Detect which cell encompasses the target text, then output its [X, Y] center coordinate. 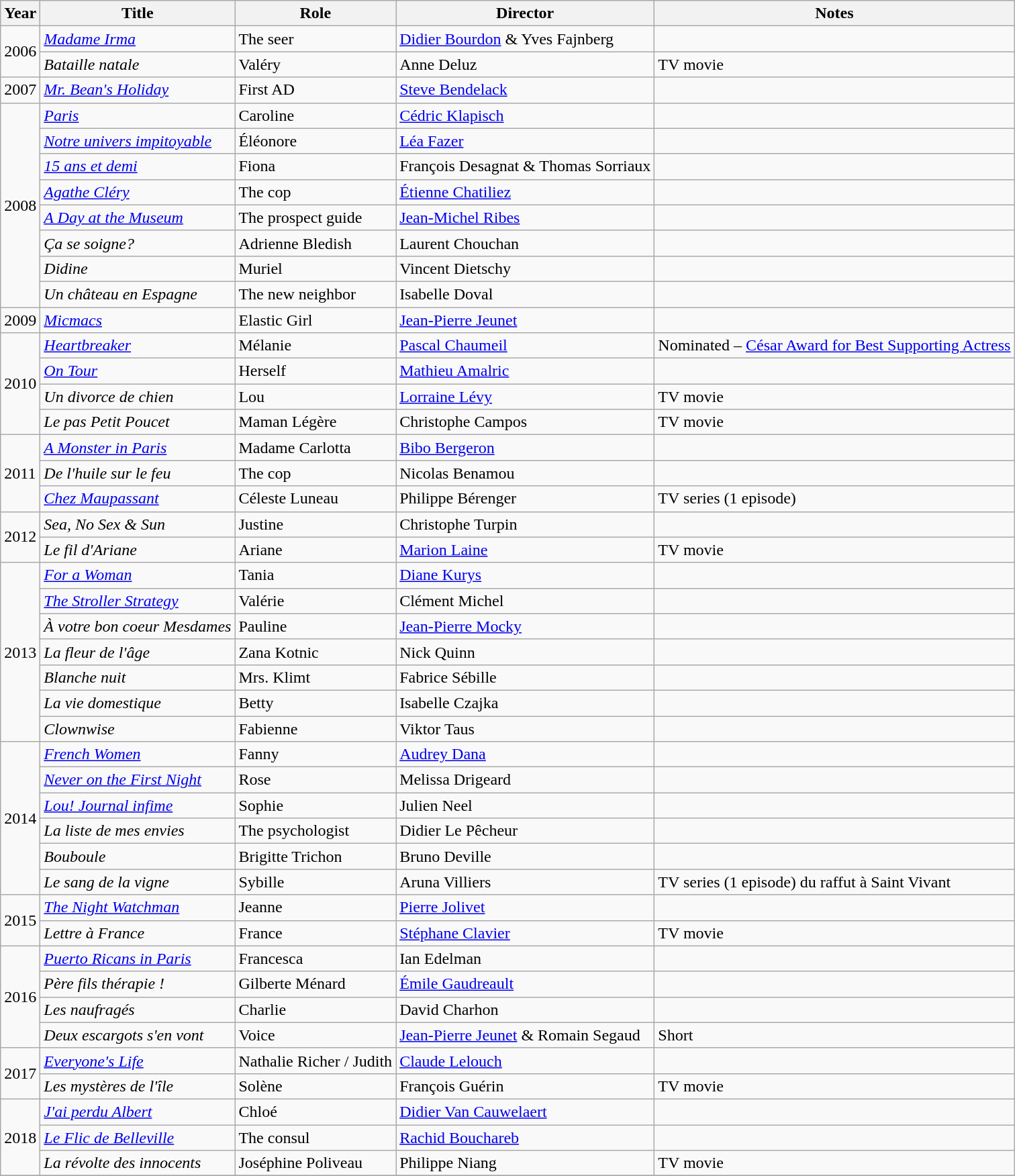
Deux escargots s'en vont [138, 1035]
Le fil d'Ariane [138, 550]
Everyone's Life [138, 1061]
Maman Légère [316, 422]
Nicolas Benamou [525, 473]
Étienne Chatiliez [525, 192]
Mathieu Amalric [525, 371]
Le pas Petit Poucet [138, 422]
Audrey Dana [525, 754]
2007 [20, 90]
Zana Kotnic [316, 652]
2012 [20, 537]
Tania [316, 575]
Le Flic de Belleville [138, 1138]
Year [20, 13]
Philippe Niang [525, 1163]
2008 [20, 205]
Director [525, 13]
À votre bon coeur Mesdames [138, 626]
Éléonore [316, 141]
For a Woman [138, 575]
The consul [316, 1138]
Bruno Deville [525, 856]
Role [316, 13]
De l'huile sur le feu [138, 473]
Chez Maupassant [138, 499]
Nick Quinn [525, 652]
Melissa Drigeard [525, 780]
Sophie [316, 805]
2010 [20, 384]
Marion Laine [525, 550]
Didine [138, 268]
2018 [20, 1137]
Jeanne [316, 908]
Un divorce de chien [138, 397]
Justine [316, 524]
Didier Van Cauwelaert [525, 1112]
Brigitte Trichon [316, 856]
Isabelle Doval [525, 294]
Caroline [316, 115]
Chloé [316, 1112]
Mrs. Klimt [316, 677]
Clownwise [138, 728]
Didier Le Pêcheur [525, 831]
First AD [316, 90]
Madame Irma [138, 39]
Un château en Espagne [138, 294]
Ça se soigne? [138, 243]
Pierre Jolivet [525, 908]
The prospect guide [316, 217]
Valérie [316, 601]
Vincent Dietschy [525, 268]
Aruna Villiers [525, 882]
Bibo Bergeron [525, 448]
Fabienne [316, 728]
The psychologist [316, 831]
Jean-Pierre Jeunet & Romain Segaud [525, 1035]
2014 [20, 818]
Charlie [316, 1010]
Ariane [316, 550]
15 ans et demi [138, 166]
Christophe Campos [525, 422]
La révolte des innocents [138, 1163]
France [316, 933]
Lou! Journal infime [138, 805]
Francesca [316, 959]
Paris [138, 115]
The Stroller Strategy [138, 601]
Steve Bendelack [525, 90]
Sea, No Sex & Sun [138, 524]
Ian Edelman [525, 959]
Joséphine Poliveau [316, 1163]
Stéphane Clavier [525, 933]
2016 [20, 997]
Pascal Chaumeil [525, 346]
Fanny [316, 754]
François Guérin [525, 1086]
Nominated – César Award for Best Supporting Actress [834, 346]
Blanche nuit [138, 677]
La fleur de l'âge [138, 652]
Lou [316, 397]
Diane Kurys [525, 575]
Agathe Cléry [138, 192]
Sybille [316, 882]
Short [834, 1035]
TV series (1 episode) du raffut à Saint Vivant [834, 882]
TV series (1 episode) [834, 499]
La liste de mes envies [138, 831]
Léa Fazer [525, 141]
Solène [316, 1086]
Notes [834, 13]
The seer [316, 39]
Jean-Pierre Mocky [525, 626]
Cédric Klapisch [525, 115]
Mélanie [316, 346]
François Desagnat & Thomas Sorriaux [525, 166]
Micmacs [138, 320]
Le sang de la vigne [138, 882]
Rose [316, 780]
Gilberte Ménard [316, 984]
A Monster in Paris [138, 448]
Valéry [316, 64]
Puerto Ricans in Paris [138, 959]
Voice [316, 1035]
2009 [20, 320]
A Day at the Museum [138, 217]
La vie domestique [138, 703]
Émile Gaudreault [525, 984]
Céleste Luneau [316, 499]
David Charhon [525, 1010]
Fabrice Sébille [525, 677]
Notre univers impitoyable [138, 141]
Christophe Turpin [525, 524]
Never on the First Night [138, 780]
French Women [138, 754]
On Tour [138, 371]
Claude Lelouch [525, 1061]
2017 [20, 1073]
Rachid Bouchareb [525, 1138]
Père fils thérapie ! [138, 984]
Les mystères de l'île [138, 1086]
2013 [20, 652]
Isabelle Czajka [525, 703]
Jean-Michel Ribes [525, 217]
Madame Carlotta [316, 448]
Elastic Girl [316, 320]
Herself [316, 371]
Nathalie Richer / Judith [316, 1061]
J'ai perdu Albert [138, 1112]
Philippe Bérenger [525, 499]
Clément Michel [525, 601]
Muriel [316, 268]
Pauline [316, 626]
Mr. Bean's Holiday [138, 90]
2006 [20, 52]
Didier Bourdon & Yves Fajnberg [525, 39]
Lettre à France [138, 933]
Lorraine Lévy [525, 397]
2015 [20, 920]
Heartbreaker [138, 346]
Bouboule [138, 856]
Viktor Taus [525, 728]
Adrienne Bledish [316, 243]
2011 [20, 473]
Jean-Pierre Jeunet [525, 320]
Anne Deluz [525, 64]
The new neighbor [316, 294]
Title [138, 13]
The Night Watchman [138, 908]
Fiona [316, 166]
Les naufragés [138, 1010]
Bataille natale [138, 64]
Julien Neel [525, 805]
Betty [316, 703]
Laurent Chouchan [525, 243]
